Pinpoint the cell where the given text exists, returning its (X, Y) midpoint coordinate. 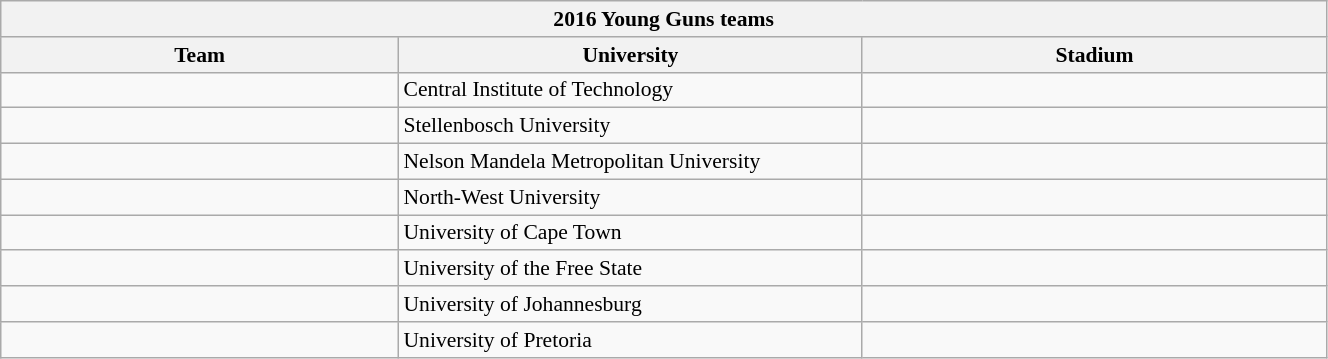
University (630, 55)
Central Institute of Technology (630, 90)
University of Johannesburg (630, 304)
2016 Young Guns teams (664, 19)
Stellenbosch University (630, 126)
North-West University (630, 197)
Stadium (1094, 55)
Nelson Mandela Metropolitan University (630, 162)
University of Pretoria (630, 340)
University of the Free State (630, 269)
University of Cape Town (630, 233)
Team (200, 55)
